Determine the [x, y] coordinate at the center of the cell enclosing the given text.  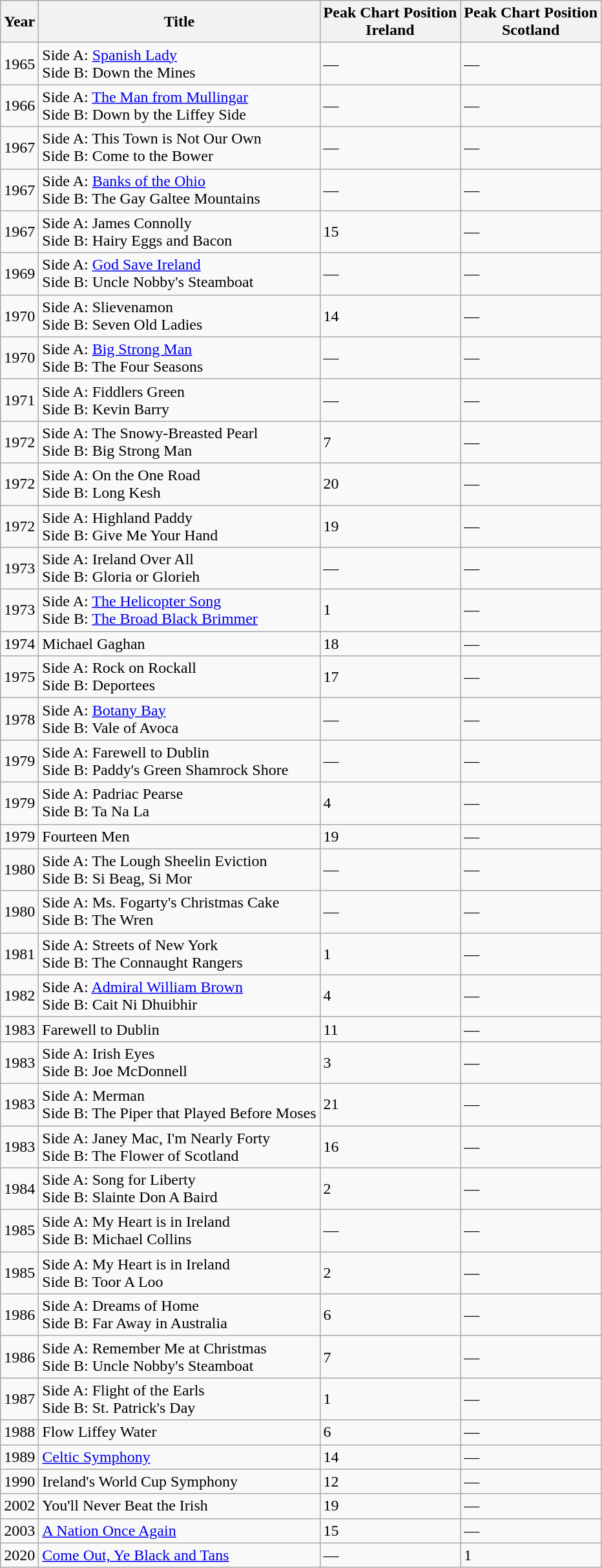
Side A: God Save IrelandSide B: Uncle Nobby's Steamboat [180, 274]
Side A: Ireland Over AllSide B: Gloria or Glorieh [180, 569]
Michael Gaghan [180, 644]
Side A: The Man from MullingarSide B: Down by the Liffey Side [180, 106]
11 [390, 1029]
Side A: Highland PaddySide B: Give Me Your Hand [180, 526]
20 [390, 483]
Side A: Dreams of HomeSide B: Far Away in Australia [180, 1315]
Side A: On the One Road Side B: Long Kesh [180, 483]
Side A: Fiddlers GreenSide B: Kevin Barry [180, 399]
17 [390, 677]
Side A: Rock on RockallSide B: Deportees [180, 677]
Side A: Spanish LadySide B: Down the Mines [180, 63]
12 [390, 1481]
Celtic Symphony [180, 1457]
Flow Liffey Water [180, 1432]
16 [390, 1147]
1978 [19, 719]
Year [19, 22]
Come Out, Ye Black and Tans [180, 1555]
Side A: Song for LibertySide B: Slainte Don A Baird [180, 1189]
Side A: Big Strong ManSide B: The Four Seasons [180, 358]
You'll Never Beat the Irish [180, 1506]
1982 [19, 995]
1984 [19, 1189]
Peak Chart PositionScotland [531, 22]
Side A: Janey Mac, I'm Nearly FortySide B: The Flower of Scotland [180, 1147]
2020 [19, 1555]
Side A: SlievenamonSide B: Seven Old Ladies [180, 315]
1981 [19, 954]
Side A: This Town is Not Our OwnSide B: Come to the Bower [180, 147]
Peak Chart PositionIreland [390, 22]
Side A: The Snowy-Breasted PearlSide B: Big Strong Man [180, 442]
3 [390, 1063]
Side A: Padriac PearseSide B: Ta Na La [180, 803]
Side A: My Heart is in IrelandSide B: Michael Collins [180, 1231]
1988 [19, 1432]
Farewell to Dublin [180, 1029]
1974 [19, 644]
Side A: Flight of the EarlsSide B: St. Patrick's Day [180, 1399]
Side A: Banks of the OhioSide B: The Gay Galtee Mountains [180, 190]
Fourteen Men [180, 836]
Side A: Irish EyesSide B: Joe McDonnell [180, 1063]
Side A: Remember Me at ChristmasSide B: Uncle Nobby's Steamboat [180, 1357]
2002 [19, 1506]
1989 [19, 1457]
Side A: The Lough Sheelin EvictionSide B: Si Beag, Si Mor [180, 870]
1990 [19, 1481]
1987 [19, 1399]
2003 [19, 1531]
21 [390, 1104]
Ireland's World Cup Symphony [180, 1481]
1965 [19, 63]
Side A: The Helicopter SongSide B: The Broad Black Brimmer [180, 610]
Side A: My Heart is in IrelandSide B: Toor A Loo [180, 1273]
1969 [19, 274]
Side A: James ConnollySide B: Hairy Eggs and Bacon [180, 231]
18 [390, 644]
Side A: Farewell to DublinSide B: Paddy's Green Shamrock Shore [180, 761]
Side A: Botany BaySide B: Vale of Avoca [180, 719]
Side A: Streets of New YorkSide B: The Connaught Rangers [180, 954]
Side A: MermanSide B: The Piper that Played Before Moses [180, 1104]
A Nation Once Again [180, 1531]
Side A: Ms. Fogarty's Christmas CakeSide B: The Wren [180, 911]
1971 [19, 399]
1975 [19, 677]
Side A: Admiral William BrownSide B: Cait Ni Dhuibhir [180, 995]
1966 [19, 106]
Title [180, 22]
